Locate the cell with the specified text and output its (x, y) center coordinate. 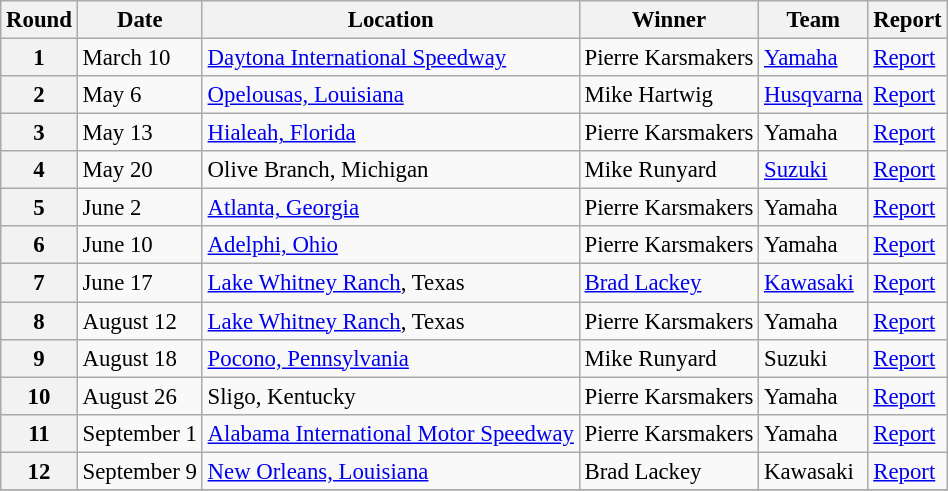
9 (39, 358)
Alabama International Motor Speedway (390, 433)
Winner (668, 20)
Date (140, 20)
June 17 (140, 283)
Opelousas, Louisiana (390, 95)
August 26 (140, 396)
Round (39, 20)
6 (39, 245)
Team (814, 20)
Daytona International Speedway (390, 58)
June 10 (140, 245)
May 20 (140, 170)
New Orleans, Louisiana (390, 471)
August 12 (140, 321)
June 2 (140, 208)
1 (39, 58)
3 (39, 133)
September 9 (140, 471)
10 (39, 396)
Location (390, 20)
September 1 (140, 433)
2 (39, 95)
7 (39, 283)
August 18 (140, 358)
Olive Branch, Michigan (390, 170)
Mike Hartwig (668, 95)
12 (39, 471)
Adelphi, Ohio (390, 245)
May 6 (140, 95)
Pocono, Pennsylvania (390, 358)
8 (39, 321)
Husqvarna (814, 95)
May 13 (140, 133)
5 (39, 208)
Atlanta, Georgia (390, 208)
Sligo, Kentucky (390, 396)
4 (39, 170)
March 10 (140, 58)
11 (39, 433)
Hialeah, Florida (390, 133)
